Return the [X, Y] coordinate for the center point of the cell that contains the specified text.  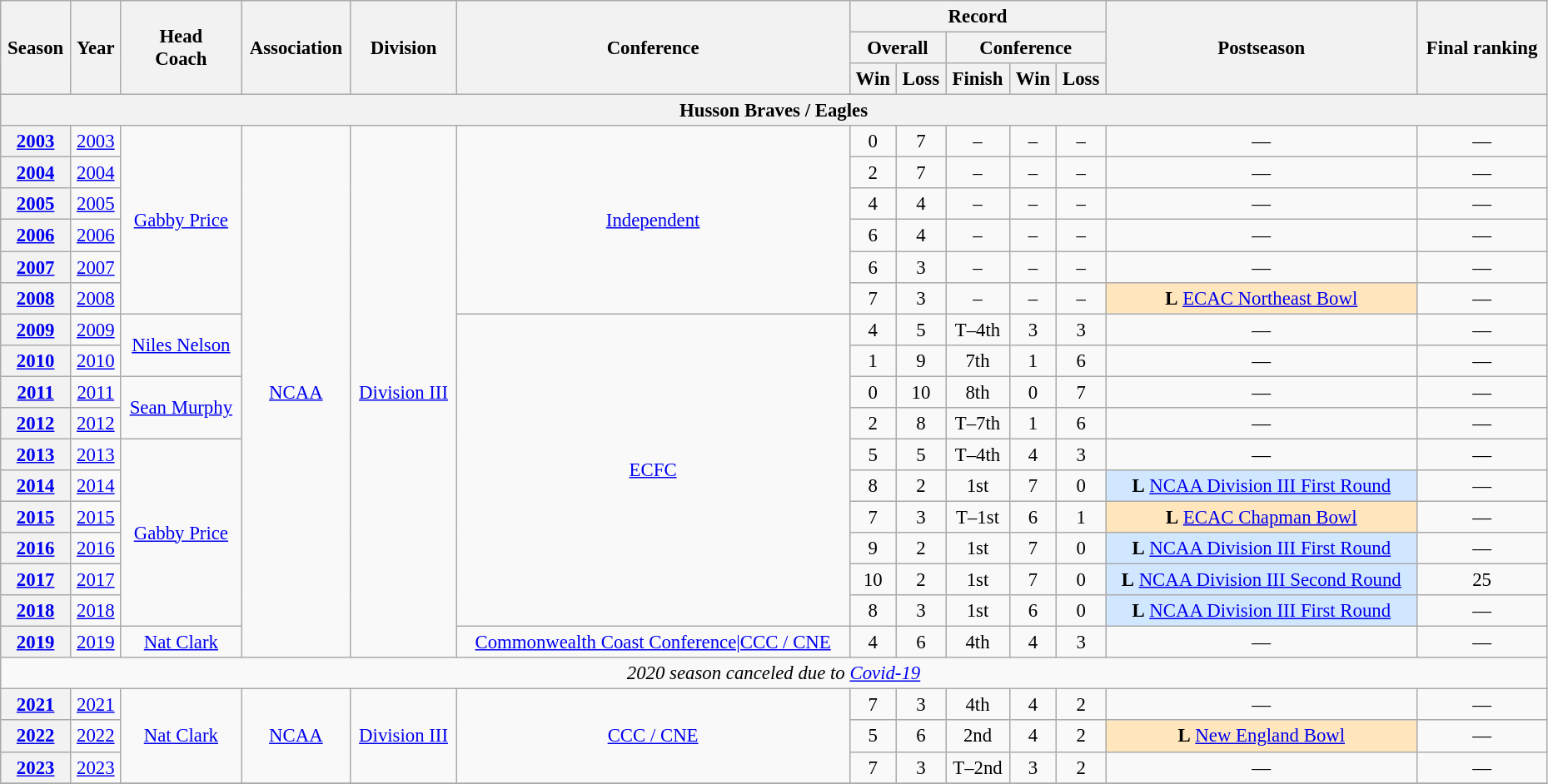
HeadCoach [182, 48]
ECFC [653, 470]
CCC / CNE [653, 736]
L New England Bowl [1262, 737]
Season [36, 48]
L ECAC Northeast Bowl [1262, 298]
Division [403, 48]
2020 season canceled due to Covid-19 [774, 673]
Postseason [1262, 48]
8th [978, 392]
Sean Murphy [182, 408]
Final ranking [1482, 48]
T–2nd [978, 767]
Record [978, 17]
L ECAC Chapman Bowl [1262, 517]
Association [296, 48]
Finish [978, 79]
Overall [898, 48]
25 [1482, 580]
Independent [653, 220]
2nd [978, 737]
Year [97, 48]
7th [978, 360]
Commonwealth Coast Conference|CCC / CNE [653, 643]
Husson Braves / Eagles [774, 111]
L NCAA Division III Second Round [1262, 580]
T–7th [978, 424]
Niles Nelson [182, 345]
T–1st [978, 517]
